Determine the [x, y] coordinate at the center of the cell enclosing the given text.  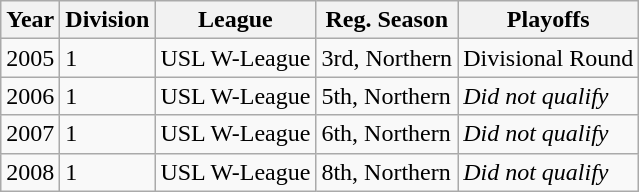
Year [30, 20]
6th, Northern [387, 134]
8th, Northern [387, 172]
3rd, Northern [387, 58]
Reg. Season [387, 20]
League [236, 20]
2006 [30, 96]
2008 [30, 172]
Divisional Round [548, 58]
2005 [30, 58]
5th, Northern [387, 96]
Division [108, 20]
Playoffs [548, 20]
2007 [30, 134]
